Detect which cell encompasses the target text, then output its [X, Y] center coordinate. 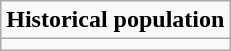
Historical population [116, 20]
